Return (X, Y) of the center of cell containing provided text 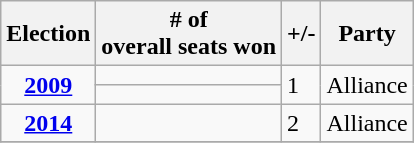
2009 (48, 85)
Election (48, 34)
2 (302, 123)
Party (367, 34)
1 (302, 85)
# of overall seats won (189, 34)
+/- (302, 34)
2014 (48, 123)
